Return the [x, y] coordinate for the center point of the cell that contains the specified text.  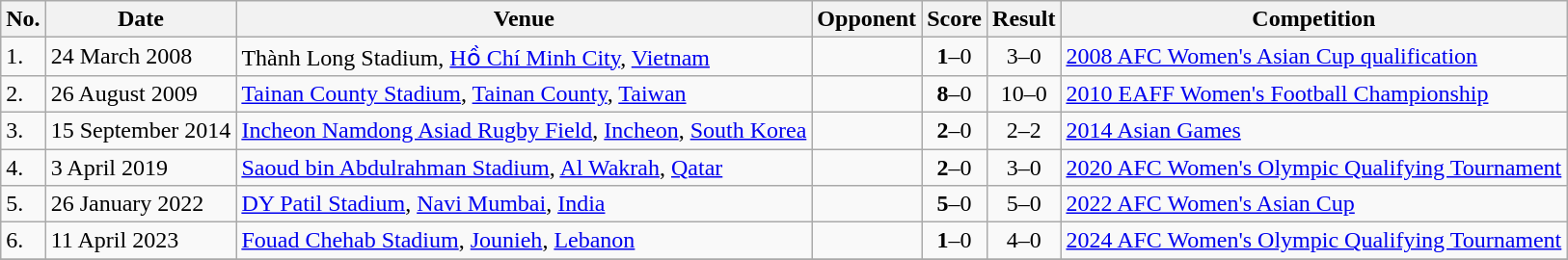
Result [1024, 19]
Tainan County Stadium, Tainan County, Taiwan [525, 93]
Incheon Namdong Asiad Rugby Field, Incheon, South Korea [525, 130]
3. [23, 130]
8–0 [955, 93]
2010 EAFF Women's Football Championship [1313, 93]
26 August 2009 [141, 93]
4. [23, 167]
DY Patil Stadium, Navi Mumbai, India [525, 204]
2024 AFC Women's Olympic Qualifying Tournament [1313, 241]
2–2 [1024, 130]
15 September 2014 [141, 130]
2020 AFC Women's Olympic Qualifying Tournament [1313, 167]
Opponent [867, 19]
4–0 [1024, 241]
6. [23, 241]
10–0 [1024, 93]
24 March 2008 [141, 57]
Thành Long Stadium, Hồ Chí Minh City, Vietnam [525, 57]
2022 AFC Women's Asian Cup [1313, 204]
2008 AFC Women's Asian Cup qualification [1313, 57]
No. [23, 19]
Venue [525, 19]
11 April 2023 [141, 241]
3 April 2019 [141, 167]
Score [955, 19]
26 January 2022 [141, 204]
Fouad Chehab Stadium, Jounieh, Lebanon [525, 241]
Competition [1313, 19]
5. [23, 204]
Date [141, 19]
Saoud bin Abdulrahman Stadium, Al Wakrah, Qatar [525, 167]
1. [23, 57]
2. [23, 93]
2014 Asian Games [1313, 130]
